From the cell containing the given text, extract its center point as [X, Y] coordinate. 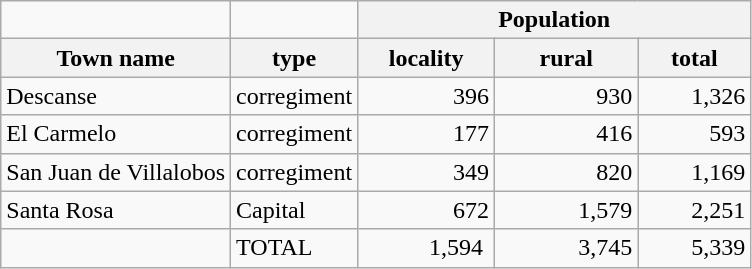
3,745 [566, 248]
locality [426, 58]
Santa Rosa [116, 210]
2,251 [694, 210]
396 [426, 96]
672 [426, 210]
416 [566, 134]
349 [426, 172]
177 [426, 134]
TOTAL [294, 248]
El Carmelo [116, 134]
1,326 [694, 96]
1,169 [694, 172]
total [694, 58]
rural [566, 58]
Population [554, 20]
930 [566, 96]
Capital [294, 210]
593 [694, 134]
Town name [116, 58]
5,339 [694, 248]
1,594 [426, 248]
Descanse [116, 96]
820 [566, 172]
San Juan de Villalobos [116, 172]
type [294, 58]
1,579 [566, 210]
